Detect which cell encompasses the target text, then output its [X, Y] center coordinate. 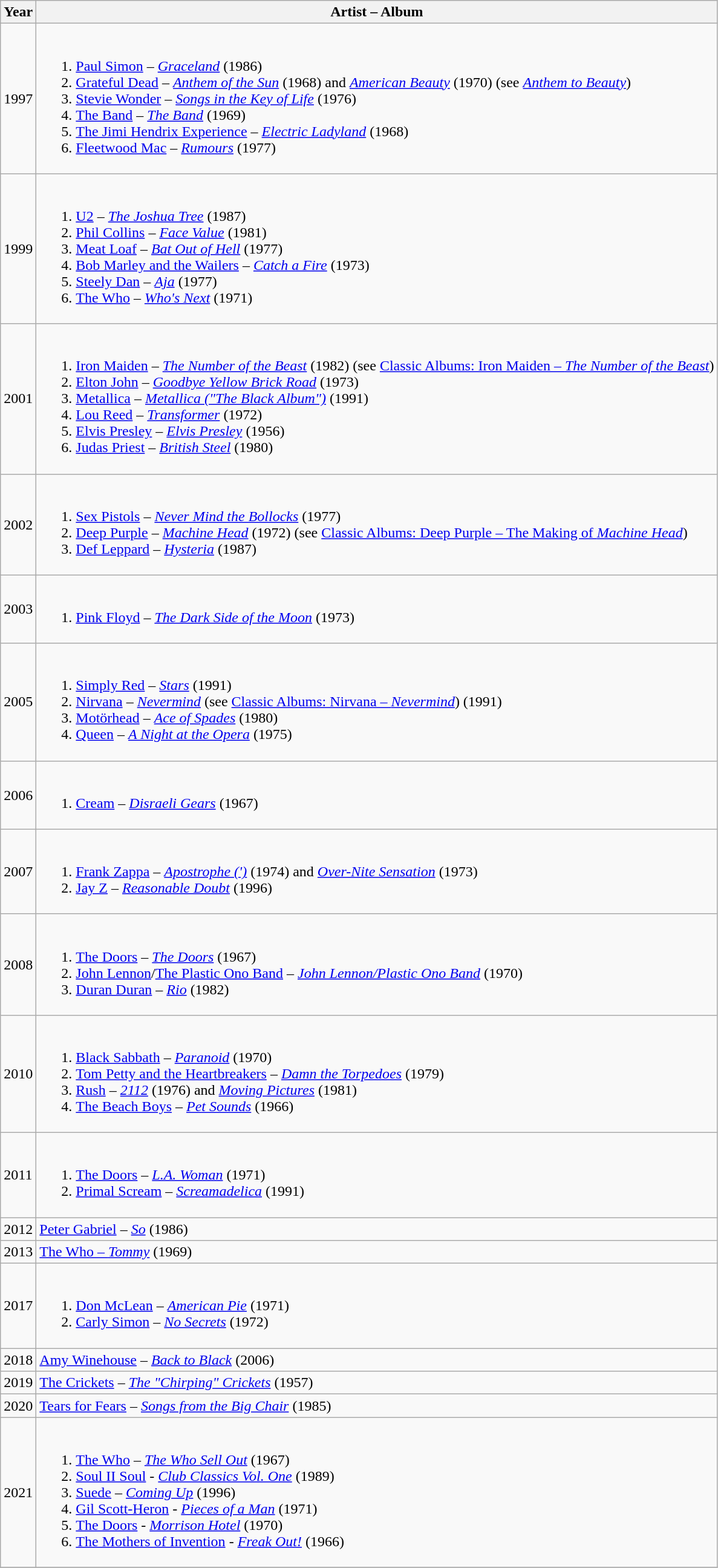
Cream – Disraeli Gears (1967) [377, 795]
The Crickets – The "Chirping" Crickets (1957) [377, 1383]
2005 [18, 702]
2008 [18, 965]
Peter Gabriel – So (1986) [377, 1229]
2018 [18, 1360]
2002 [18, 524]
2011 [18, 1175]
1997 [18, 99]
2010 [18, 1074]
2020 [18, 1406]
2003 [18, 609]
2017 [18, 1306]
2006 [18, 795]
Amy Winehouse – Back to Black (2006) [377, 1360]
2019 [18, 1383]
2013 [18, 1252]
1999 [18, 249]
Tears for Fears – Songs from the Big Chair (1985) [377, 1406]
Year [18, 12]
2007 [18, 871]
2021 [18, 1492]
2001 [18, 399]
The Who – Tommy (1969) [377, 1252]
Artist – Album [377, 12]
The Doors – The Doors (1967)John Lennon/The Plastic Ono Band – John Lennon/Plastic Ono Band (1970)Duran Duran – Rio (1982) [377, 965]
2012 [18, 1229]
Frank Zappa – Apostrophe (') (1974) and Over-Nite Sensation (1973)Jay Z – Reasonable Doubt (1996) [377, 871]
The Doors – L.A. Woman (1971)Primal Scream – Screamadelica (1991) [377, 1175]
Don McLean – American Pie (1971)Carly Simon – No Secrets (1972) [377, 1306]
Pink Floyd – The Dark Side of the Moon (1973) [377, 609]
